Determine the [x, y] coordinate at the center of the cell enclosing the given text.  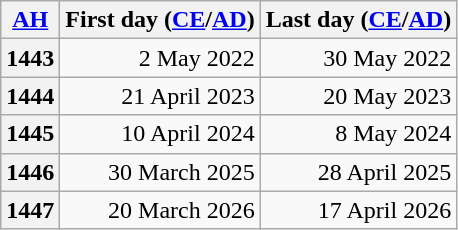
21 April 2023 [160, 96]
1445 [30, 134]
Last day (CE/AD) [358, 20]
2 May 2022 [160, 58]
1443 [30, 58]
10 April 2024 [160, 134]
17 April 2026 [358, 210]
1446 [30, 172]
30 March 2025 [160, 172]
30 May 2022 [358, 58]
28 April 2025 [358, 172]
20 March 2026 [160, 210]
1447 [30, 210]
First day (CE/AD) [160, 20]
AH [30, 20]
20 May 2023 [358, 96]
8 May 2024 [358, 134]
1444 [30, 96]
